Find where the given text appears and provide that cell's center as [x, y] coordinate. 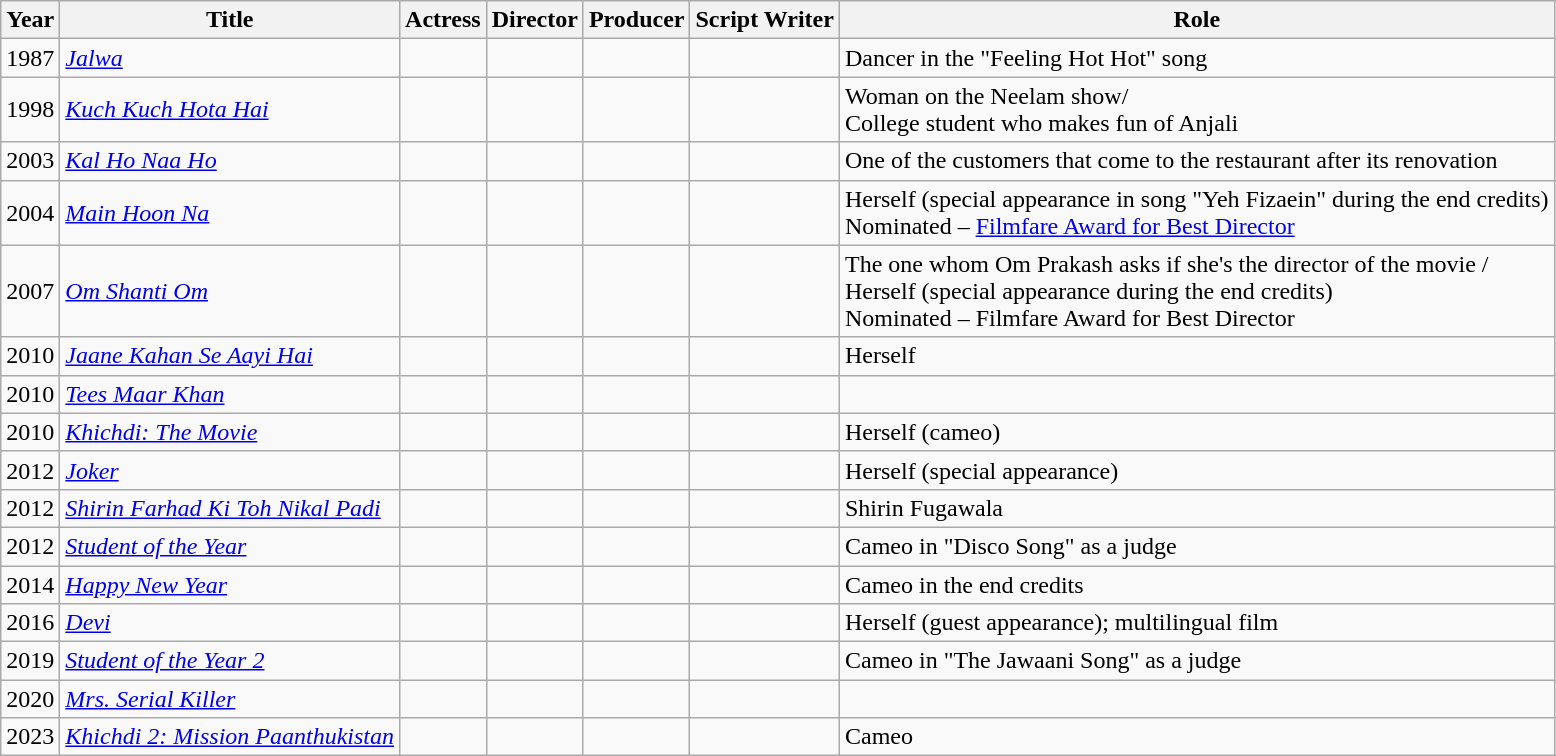
Cameo in "Disco Song" as a judge [1196, 546]
Script Writer [764, 20]
Tees Maar Khan [230, 394]
Woman on the Neelam show/College student who makes fun of Anjali [1196, 110]
2007 [30, 291]
Om Shanti Om [230, 291]
Joker [230, 470]
Khichdi 2: Mission Paanthukistan [230, 737]
Shirin Fugawala [1196, 508]
Title [230, 20]
Role [1196, 20]
Happy New Year [230, 585]
Herself (cameo) [1196, 432]
2014 [30, 585]
Student of the Year 2 [230, 661]
Herself (guest appearance); multilingual film [1196, 623]
Dancer in the "Feeling Hot Hot" song [1196, 58]
2016 [30, 623]
One of the customers that come to the restaurant after its renovation [1196, 161]
Jaane Kahan Se Aayi Hai [230, 356]
2020 [30, 699]
Khichdi: The Movie [230, 432]
Herself (special appearance in song "Yeh Fizaein" during the end credits)Nominated – Filmfare Award for Best Director [1196, 212]
Cameo in "The Jawaani Song" as a judge [1196, 661]
Devi [230, 623]
Student of the Year [230, 546]
Kuch Kuch Hota Hai [230, 110]
Cameo in the end credits [1196, 585]
2004 [30, 212]
Herself [1196, 356]
1998 [30, 110]
Jalwa [230, 58]
Mrs. Serial Killer [230, 699]
Actress [444, 20]
Shirin Farhad Ki Toh Nikal Padi [230, 508]
2003 [30, 161]
Kal Ho Naa Ho [230, 161]
2019 [30, 661]
Year [30, 20]
Herself (special appearance) [1196, 470]
Director [534, 20]
Cameo [1196, 737]
1987 [30, 58]
Main Hoon Na [230, 212]
Producer [636, 20]
2023 [30, 737]
